Identify which cell holds the provided text, then report its (X, Y) central coordinate. 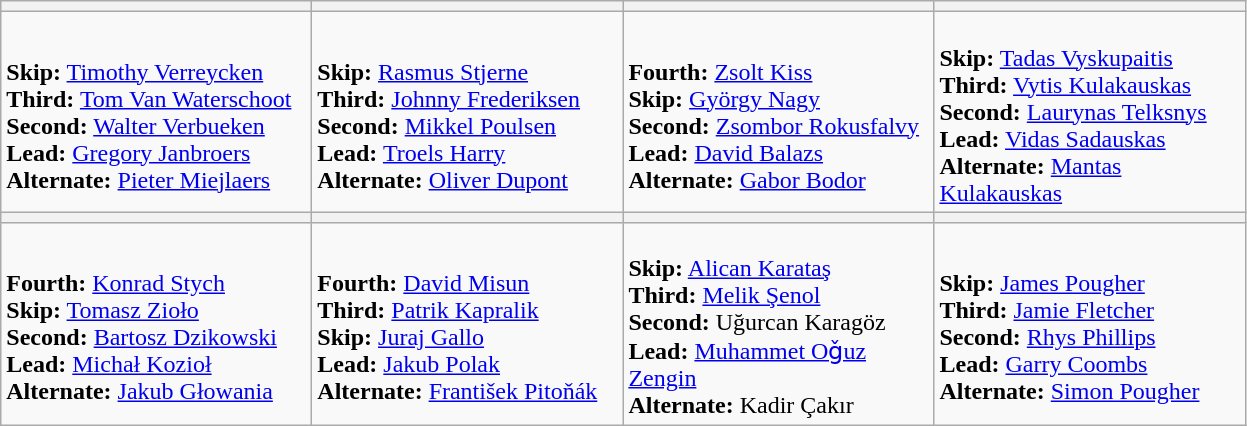
Skip: Alican Karataş Third: Melik Şenol Second: Uğurcan Karagöz Lead: Muhammet Oǧuz Zengin Alternate: Kadir Çakır (778, 324)
Skip: Timothy Verreycken Third: Tom Van Waterschoot Second: Walter Verbueken Lead: Gregory Janbroers Alternate: Pieter Miejlaers (156, 112)
Fourth: David Misun Third: Patrik Kapralik Skip: Juraj Gallo Lead: Jakub Polak Alternate: František Pitoňák (468, 324)
Skip: James Pougher Third: Jamie Fletcher Second: Rhys Phillips Lead: Garry Coombs Alternate: Simon Pougher (1090, 324)
Skip: Tadas Vyskupaitis Third: Vytis Kulakauskas Second: Laurynas Telksnys Lead: Vidas Sadauskas Alternate: Mantas Kulakauskas (1090, 112)
Fourth: Konrad Stych Skip: Tomasz Zioło Second: Bartosz Dzikowski Lead: Michał Kozioł Alternate: Jakub Głowania (156, 324)
Fourth: Zsolt Kiss Skip: György Nagy Second: Zsombor Rokusfalvy Lead: David Balazs Alternate: Gabor Bodor (778, 112)
Skip: Rasmus Stjerne Third: Johnny Frederiksen Second: Mikkel Poulsen Lead: Troels Harry Alternate: Oliver Dupont (468, 112)
